Extract the [x, y] coordinate from the center of the cell holding the provided text.  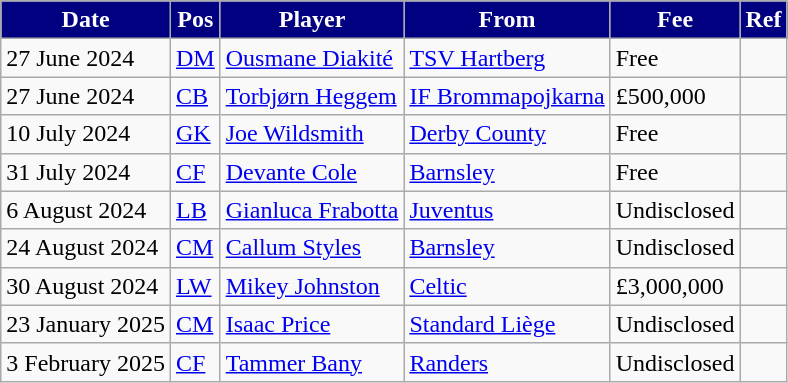
Standard Liège [507, 324]
TSV Hartberg [507, 58]
From [507, 20]
£500,000 [675, 96]
6 August 2024 [86, 210]
Torbjørn Heggem [312, 96]
£3,000,000 [675, 286]
3 February 2025 [86, 362]
GK [195, 134]
24 August 2024 [86, 248]
Devante Cole [312, 172]
Mikey Johnston [312, 286]
Date [86, 20]
10 July 2024 [86, 134]
DM [195, 58]
Callum Styles [312, 248]
Joe Wildsmith [312, 134]
Player [312, 20]
Isaac Price [312, 324]
Randers [507, 362]
Derby County [507, 134]
Gianluca Frabotta [312, 210]
LW [195, 286]
IF Brommapojkarna [507, 96]
Celtic [507, 286]
Fee [675, 20]
Pos [195, 20]
Juventus [507, 210]
LB [195, 210]
Ref [764, 20]
Ousmane Diakité [312, 58]
30 August 2024 [86, 286]
31 July 2024 [86, 172]
Tammer Bany [312, 362]
CB [195, 96]
23 January 2025 [86, 324]
